For the text-containing cell, return its midpoint in (x, y) coordinate format. 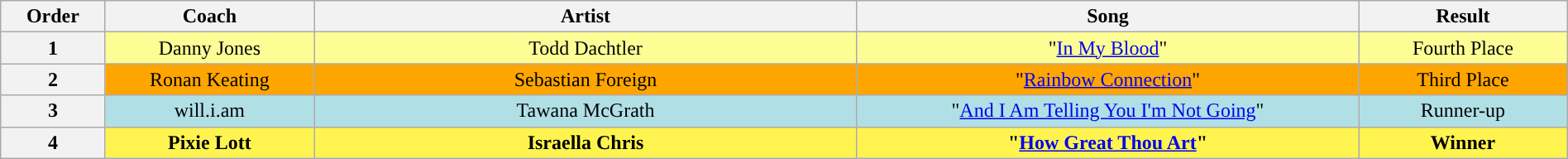
Winner (1464, 142)
will.i.am (210, 111)
Coach (210, 17)
2 (53, 79)
Third Place (1464, 79)
"In My Blood" (1107, 48)
Runner-up (1464, 111)
"And I Am Telling You I'm Not Going" (1107, 111)
Todd Dachtler (586, 48)
Sebastian Foreign (586, 79)
Artist (586, 17)
4 (53, 142)
Order (53, 17)
Fourth Place (1464, 48)
Danny Jones (210, 48)
1 (53, 48)
3 (53, 111)
Israella Chris (586, 142)
Ronan Keating (210, 79)
"Rainbow Connection" (1107, 79)
Song (1107, 17)
"How Great Thou Art" (1107, 142)
Pixie Lott (210, 142)
Result (1464, 17)
Tawana McGrath (586, 111)
